Identify which cell holds the provided text, then report its [x, y] central coordinate. 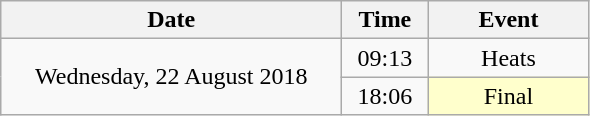
Heats [508, 58]
Final [508, 96]
Wednesday, 22 August 2018 [172, 77]
Date [172, 20]
Event [508, 20]
18:06 [385, 96]
09:13 [385, 58]
Time [385, 20]
